Search for the cell housing the specified text and yield its [X, Y] center coordinate. 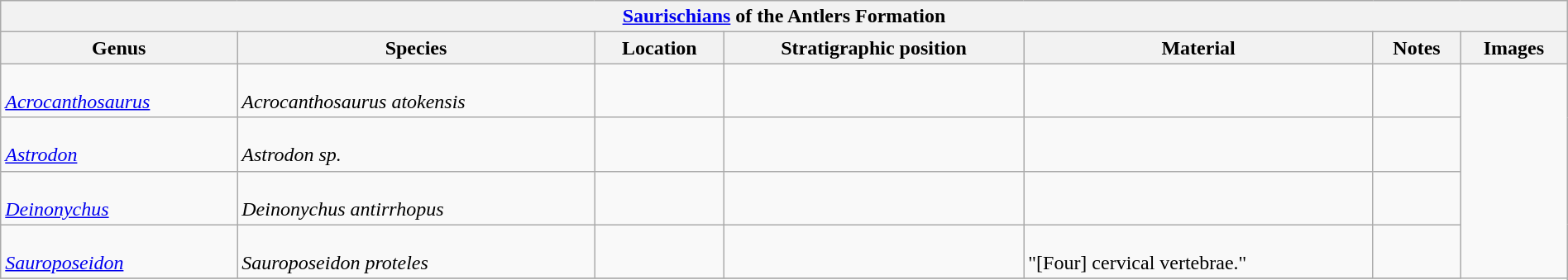
Deinonychus [119, 198]
Location [659, 48]
Sauroposeidon [119, 251]
Astrodon [119, 144]
Acrocanthosaurus atokensis [416, 91]
Deinonychus antirrhopus [416, 198]
Astrodon sp. [416, 144]
Images [1514, 48]
Stratigraphic position [874, 48]
Species [416, 48]
Saurischians of the Antlers Formation [784, 17]
Genus [119, 48]
Notes [1416, 48]
Acrocanthosaurus [119, 91]
"[Four] cervical vertebrae." [1199, 251]
Material [1199, 48]
Sauroposeidon proteles [416, 251]
